Search for the cell housing the specified text and yield its (X, Y) center coordinate. 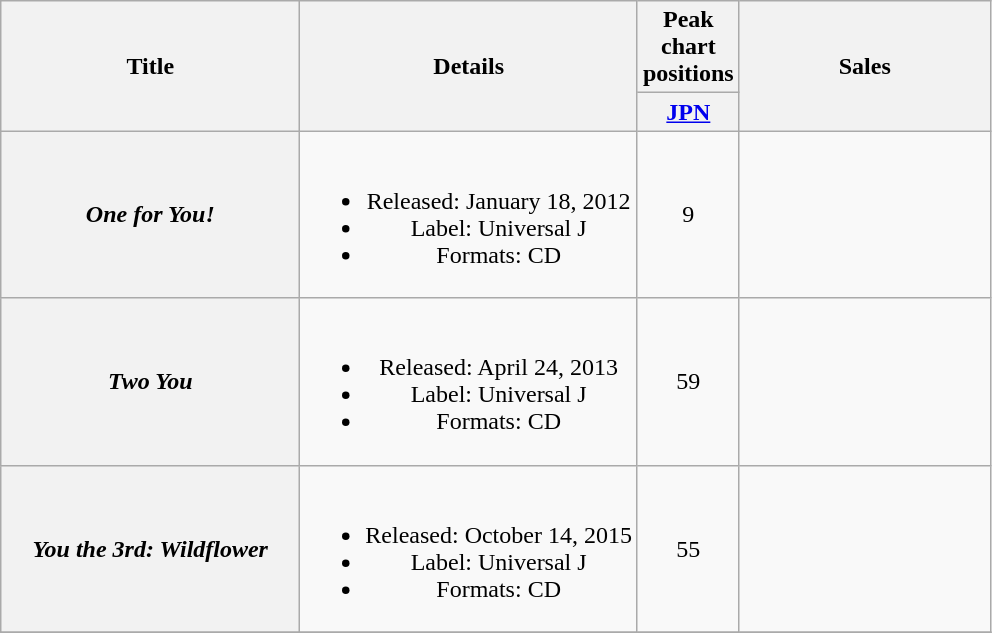
Peak chart positions (688, 47)
Released: October 14, 2015Label: Universal JFormats: CD (469, 548)
Details (469, 66)
Sales (864, 66)
9 (688, 214)
Released: January 18, 2012Label: Universal JFormats: CD (469, 214)
Title (150, 66)
Two You (150, 382)
You the 3rd: Wildflower (150, 548)
One for You! (150, 214)
59 (688, 382)
55 (688, 548)
Released: April 24, 2013Label: Universal JFormats: CD (469, 382)
JPN (688, 112)
